Return (x, y) of the center of cell containing provided text 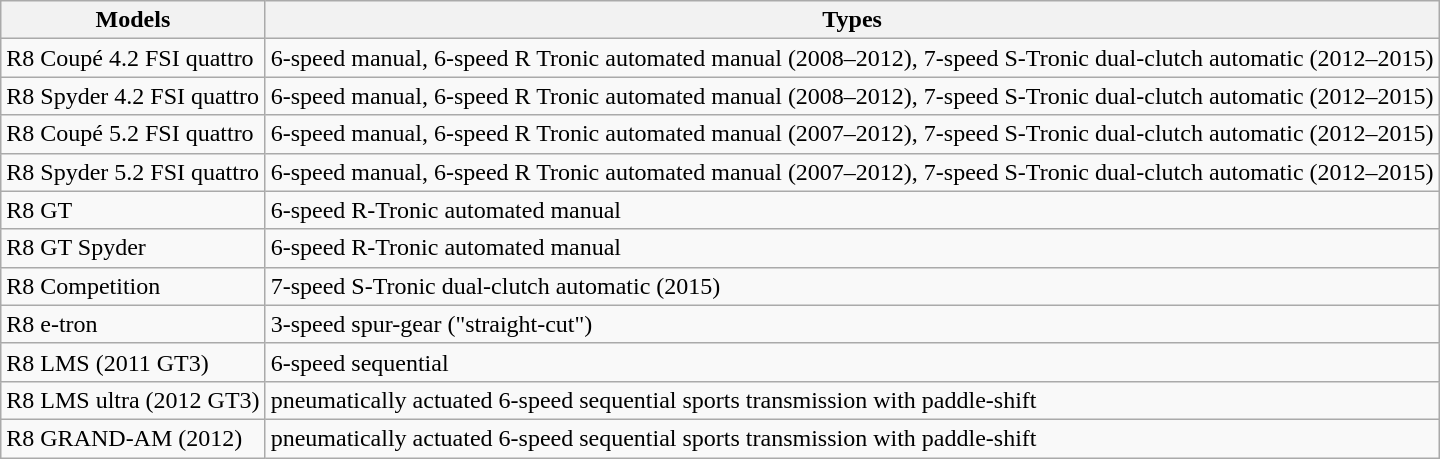
3-speed spur-gear ("straight-cut") (852, 324)
R8 GRAND-AM (2012) (133, 438)
R8 GT Spyder (133, 248)
Models (133, 20)
R8 LMS (2011 GT3) (133, 362)
7-speed S-Tronic dual-clutch automatic (2015) (852, 286)
R8 e-tron (133, 324)
Types (852, 20)
R8 Coupé 5.2 FSI quattro (133, 134)
R8 Spyder 4.2 FSI quattro (133, 96)
R8 Competition (133, 286)
R8 Spyder 5.2 FSI quattro (133, 172)
R8 Coupé 4.2 FSI quattro (133, 58)
R8 LMS ultra (2012 GT3) (133, 400)
6-speed sequential (852, 362)
R8 GT (133, 210)
